Capture the cell that displays the provided text and extract its [X, Y] central coordinate. 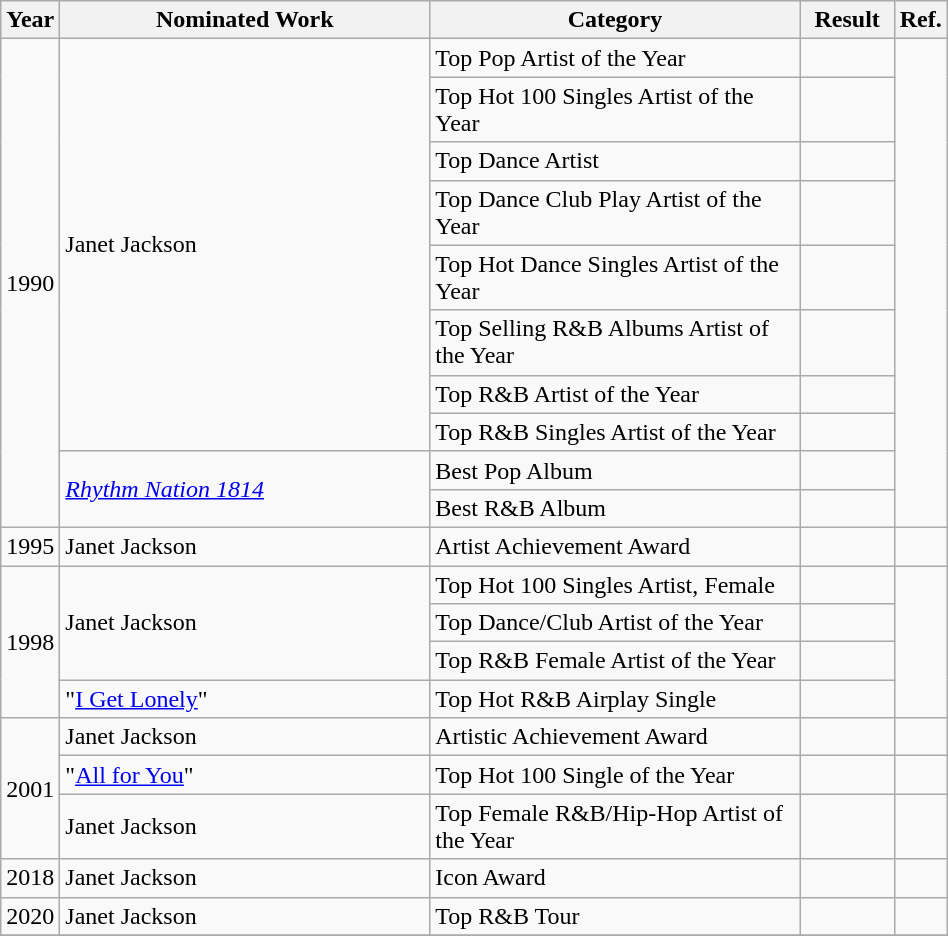
Top Female R&B/Hip-Hop Artist of the Year [615, 826]
2020 [30, 916]
1990 [30, 284]
Best R&B Album [615, 508]
Best Pop Album [615, 470]
Artistic Achievement Award [615, 737]
1995 [30, 546]
Icon Award [615, 878]
Category [615, 20]
2018 [30, 878]
Top Hot 100 Singles Artist, Female [615, 585]
Top R&B Female Artist of the Year [615, 661]
Artist Achievement Award [615, 546]
Nominated Work [245, 20]
Top Pop Artist of the Year [615, 58]
Rhythm Nation 1814 [245, 489]
Top Hot 100 Single of the Year [615, 775]
Result [847, 20]
2001 [30, 788]
Top Hot Dance Singles Artist of the Year [615, 278]
Top Dance Artist [615, 161]
1998 [30, 642]
Top R&B Artist of the Year [615, 394]
Top R&B Tour [615, 916]
Top Dance Club Play Artist of the Year [615, 212]
Top Hot 100 Singles Artist of the Year [615, 110]
Ref. [920, 20]
Top R&B Singles Artist of the Year [615, 432]
Top Selling R&B Albums Artist of the Year [615, 342]
"All for You" [245, 775]
Top Dance/Club Artist of the Year [615, 623]
Year [30, 20]
Top Hot R&B Airplay Single [615, 699]
"I Get Lonely" [245, 699]
